From the cell containing the given text, extract its center point as (X, Y) coordinate. 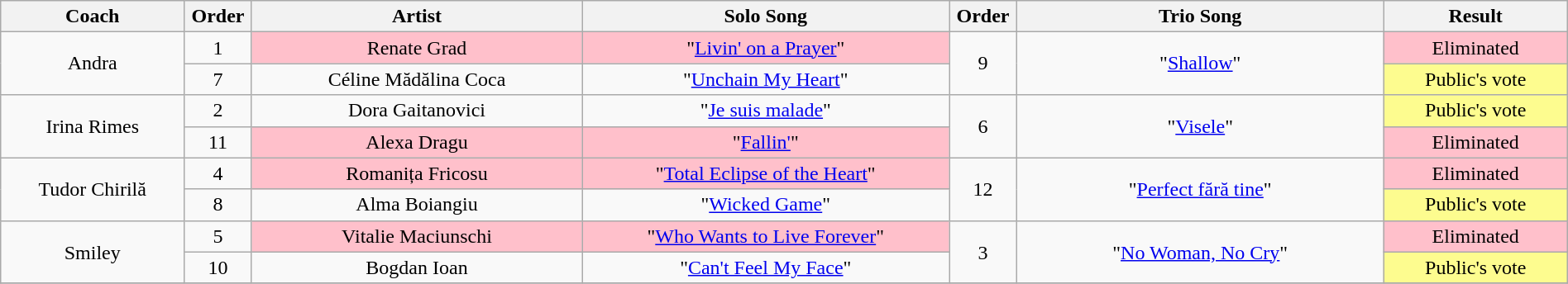
Andra (93, 64)
2 (218, 111)
"Je suis malade" (766, 111)
Tudor Chirilă (93, 189)
Dora Gaitanovici (417, 111)
"Who Wants to Live Forever" (766, 236)
Trio Song (1200, 17)
Coach (93, 17)
3 (983, 252)
"Livin' on a Prayer" (766, 48)
Bogdan Ioan (417, 267)
"Total Eclipse of the Heart" (766, 173)
Irina Rimes (93, 126)
Romanița Fricosu (417, 173)
"Fallin'" (766, 142)
Vitalie Maciunschi (417, 236)
"Visele" (1200, 126)
Artist (417, 17)
8 (218, 205)
10 (218, 267)
1 (218, 48)
7 (218, 79)
Result (1475, 17)
9 (983, 64)
12 (983, 189)
Smiley (93, 252)
Renate Grad (417, 48)
4 (218, 173)
Solo Song (766, 17)
"Wicked Game" (766, 205)
Alexa Dragu (417, 142)
"Unchain My Heart" (766, 79)
6 (983, 126)
"Can't Feel My Face" (766, 267)
Céline Mădălina Coca (417, 79)
5 (218, 236)
Alma Boiangiu (417, 205)
"Perfect fără tine" (1200, 189)
"No Woman, No Cry" (1200, 252)
"Shallow" (1200, 64)
11 (218, 142)
